Detect which cell encompasses the target text, then output its (x, y) center coordinate. 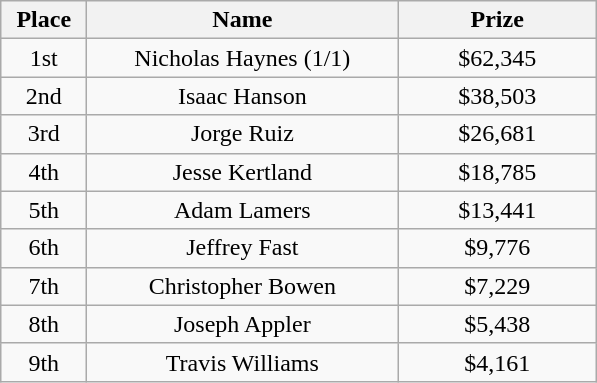
Christopher Bowen (242, 286)
9th (44, 362)
$62,345 (498, 58)
Jeffrey Fast (242, 248)
$18,785 (498, 172)
Joseph Appler (242, 324)
4th (44, 172)
2nd (44, 96)
Name (242, 20)
Jorge Ruiz (242, 134)
7th (44, 286)
6th (44, 248)
5th (44, 210)
Jesse Kertland (242, 172)
$38,503 (498, 96)
3rd (44, 134)
8th (44, 324)
Isaac Hanson (242, 96)
$13,441 (498, 210)
$7,229 (498, 286)
Prize (498, 20)
Travis Williams (242, 362)
Nicholas Haynes (1/1) (242, 58)
$9,776 (498, 248)
$26,681 (498, 134)
Place (44, 20)
$4,161 (498, 362)
$5,438 (498, 324)
1st (44, 58)
Adam Lamers (242, 210)
